Capture the cell that displays the provided text and extract its (x, y) central coordinate. 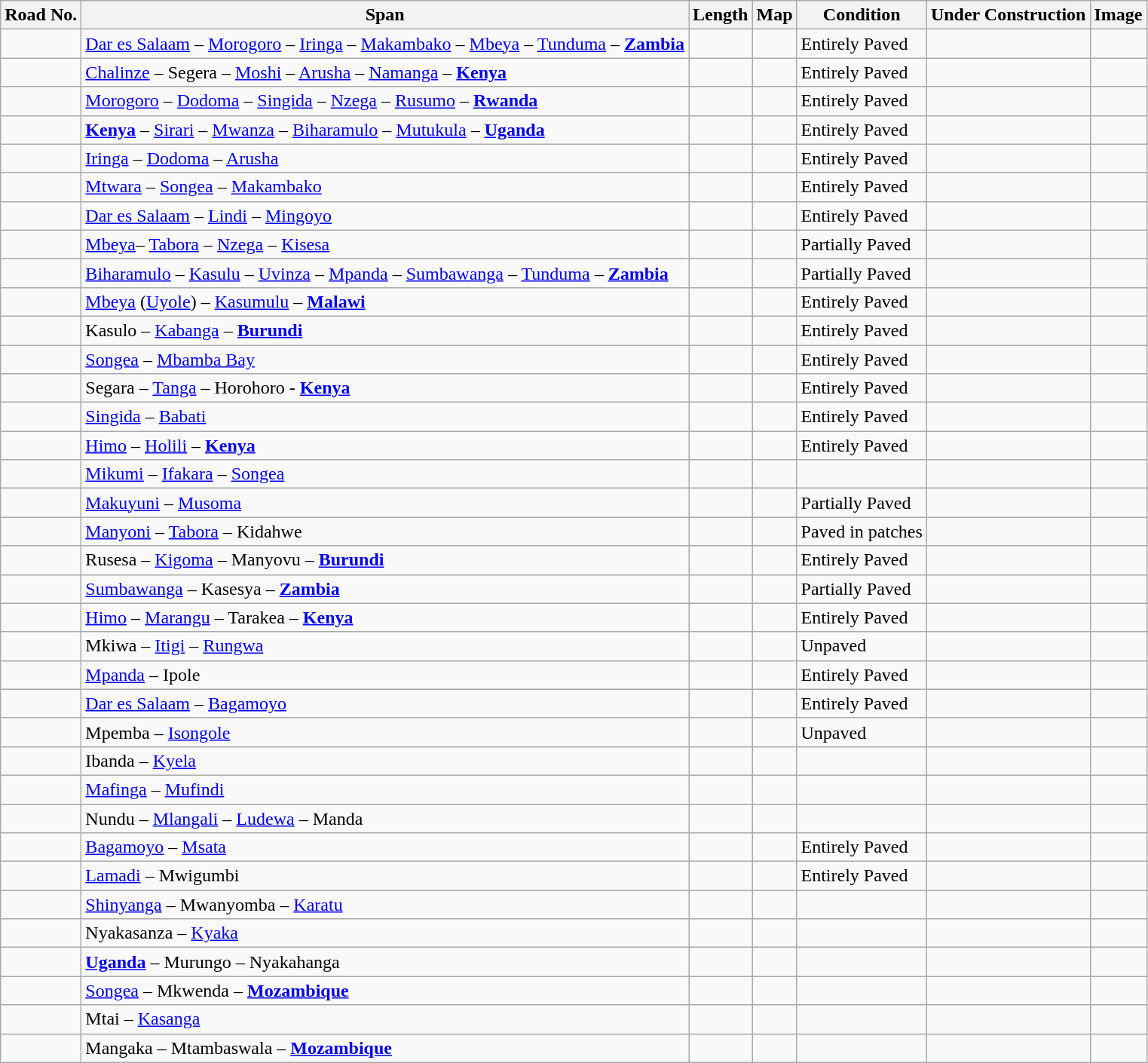
Span (385, 15)
Himo – Marangu – Tarakea – Kenya (385, 617)
Segara – Tanga – Horohoro - Kenya (385, 388)
Mpemba – Isongole (385, 732)
Makuyuni – Musoma (385, 503)
Mtai – Kasanga (385, 1019)
Uganda – Murungo – Nyakahanga (385, 962)
Mtwara – Songea – Makambako (385, 187)
Mbeya– Tabora – Nzega – Kisesa (385, 244)
Under Construction (1009, 15)
Songea – Mkwenda – Mozambique (385, 991)
Nyakasanza – Kyaka (385, 933)
Songea – Mbamba Bay (385, 360)
Image (1119, 15)
Road No. (41, 15)
Length (721, 15)
Lamadi – Mwigumbi (385, 876)
Ibanda – Kyela (385, 761)
Mangaka – Mtambaswala – Mozambique (385, 1048)
Kasulo – Kabanga – Burundi (385, 330)
Dar es Salaam – Morogoro – Iringa – Makambako – Mbeya – Tunduma – Zambia (385, 44)
Morogoro – Dodoma – Singida – Nzega – Rusumo – Rwanda (385, 101)
Biharamulo – Kasulu – Uvinza – Mpanda – Sumbawanga – Tunduma – Zambia (385, 273)
Bagamoyo – Msata (385, 847)
Himo – Holili – Kenya (385, 446)
Kenya – Sirari – Mwanza – Biharamulo – Mutukula – Uganda (385, 130)
Map (775, 15)
Manyoni – Tabora – Kidahwe (385, 531)
Mkiwa – Itigi – Rungwa (385, 646)
Mafinga – Mufindi (385, 789)
Chalinze – Segera – Moshi – Arusha – Namanga – Kenya (385, 72)
Iringa – Dodoma – Arusha (385, 158)
Mpanda – Ipole (385, 675)
Singida – Babati (385, 417)
Sumbawanga – Kasesya – Zambia (385, 589)
Rusesa – Kigoma – Manyovu – Burundi (385, 560)
Mbeya (Uyole) – Kasumulu – Malawi (385, 302)
Dar es Salaam – Bagamoyo (385, 703)
Condition (862, 15)
Paved in patches (862, 531)
Mikumi – Ifakara – Songea (385, 474)
Nundu – Mlangali – Ludewa – Manda (385, 818)
Shinyanga – Mwanyomba – Karatu (385, 905)
Dar es Salaam – Lindi – Mingoyo (385, 216)
